Determine the [X, Y] coordinate at the center of the cell enclosing the given text.  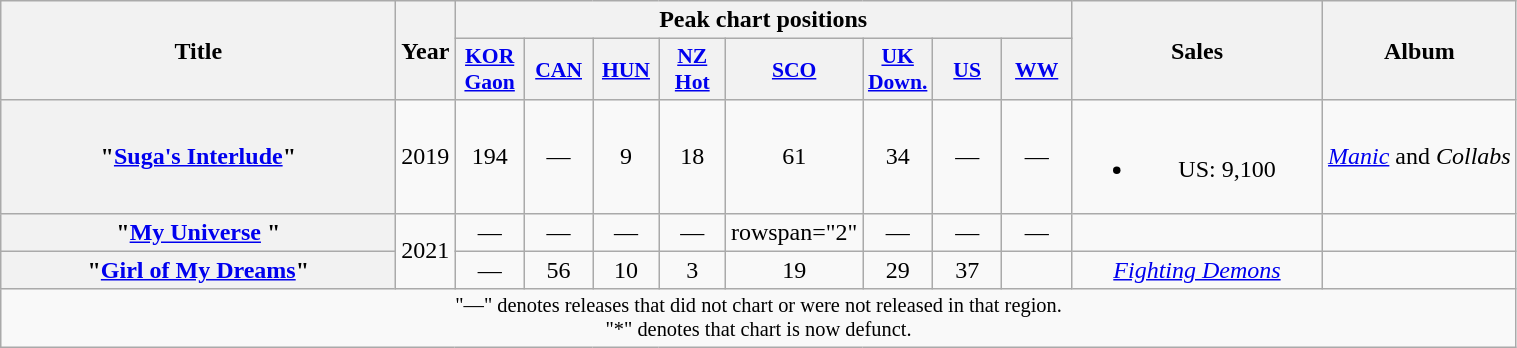
9 [626, 156]
194 [490, 156]
Title [198, 50]
NZHot [692, 70]
rowspan="2" [794, 232]
61 [794, 156]
US [967, 70]
3 [692, 270]
KORGaon [490, 70]
37 [967, 270]
Peak chart positions [764, 20]
US: 9,100 [1196, 156]
34 [898, 156]
Year [426, 50]
Album [1420, 50]
"—" denotes releases that did not chart or were not released in that region."*" denotes that chart is now defunct. [758, 318]
CAN [558, 70]
10 [626, 270]
UKDown. [898, 70]
2019 [426, 156]
56 [558, 270]
Sales [1196, 50]
HUN [626, 70]
18 [692, 156]
Manic and Collabs [1420, 156]
"My Universe " [198, 232]
"Suga's Interlude" [198, 156]
Fighting Demons [1196, 270]
SCO [794, 70]
WW [1037, 70]
2021 [426, 251]
"Girl of My Dreams" [198, 270]
29 [898, 270]
19 [794, 270]
